Search for the cell housing the specified text and yield its (X, Y) center coordinate. 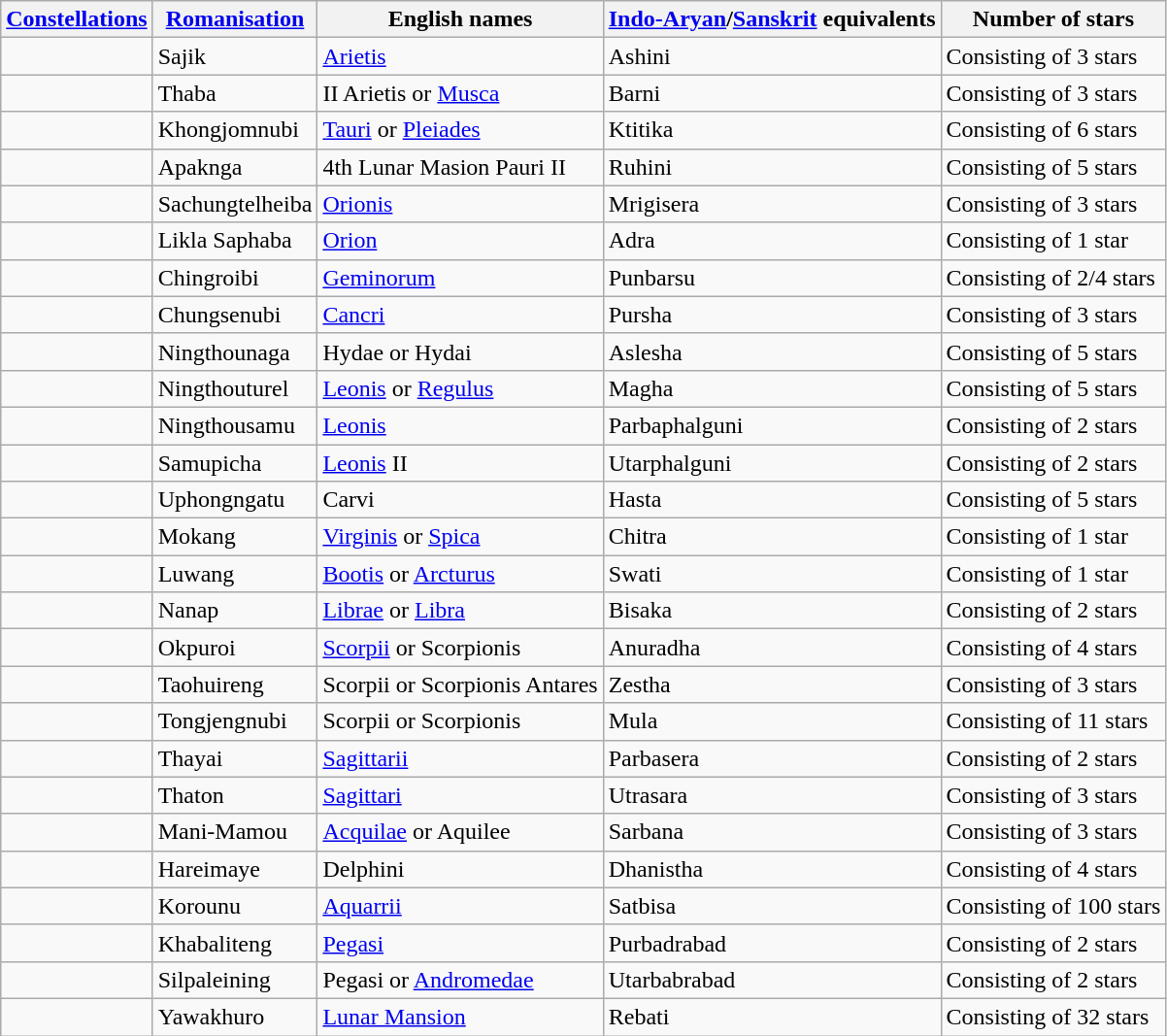
Consisting of 2/4 stars (1053, 278)
Satbisa (772, 906)
Leonis II (460, 463)
Librae or Libra (460, 611)
Utarbabrabad (772, 980)
Swati (772, 574)
Sachungtelheiba (235, 204)
Lunar Mansion (460, 1017)
Number of stars (1053, 19)
Uphongngatu (235, 500)
English names (460, 19)
Samupicha (235, 463)
Leonis or Regulus (460, 388)
Adra (772, 241)
Hasta (772, 500)
Sarbana (772, 832)
Mrigisera (772, 204)
Mokang (235, 537)
Sagittari (460, 795)
Ashini (772, 56)
Orion (460, 241)
Romanisation (235, 19)
Rebati (772, 1017)
Bisaka (772, 611)
Orionis (460, 204)
Tongjengnubi (235, 721)
Khongjomnubi (235, 130)
Consisting of 11 stars (1053, 721)
Aslesha (772, 351)
Utrasara (772, 795)
Delphini (460, 869)
Scorpii or Scorpionis Antares (460, 685)
Ktitika (772, 130)
Thayai (235, 758)
Punbarsu (772, 278)
Consisting of 32 stars (1053, 1017)
Luwang (235, 574)
Cancri (460, 315)
Consisting of 6 stars (1053, 130)
Parbaphalguni (772, 425)
Dhanistha (772, 869)
Sagittarii (460, 758)
Pursha (772, 315)
Thaton (235, 795)
Ningthounaga (235, 351)
Chitra (772, 537)
Tauri or Pleiades (460, 130)
Consisting of 100 stars (1053, 906)
Ningthousamu (235, 425)
Mula (772, 721)
Sajik (235, 56)
II Arietis or Musca (460, 93)
Silpaleining (235, 980)
Apaknga (235, 167)
Ningthouturel (235, 388)
Virginis or Spica (460, 537)
Okpuroi (235, 648)
Nanap (235, 611)
Taohuireng (235, 685)
Zestha (772, 685)
Purbadrabad (772, 943)
Utarphalguni (772, 463)
Pegasi or Andromedae (460, 980)
Hareimaye (235, 869)
Constellations (77, 19)
Leonis (460, 425)
Likla Saphaba (235, 241)
Khabaliteng (235, 943)
Hydae or Hydai (460, 351)
4th Lunar Masion Pauri II (460, 167)
Carvi (460, 500)
Parbasera (772, 758)
Korounu (235, 906)
Indo-Aryan/Sanskrit equivalents (772, 19)
Anuradha (772, 648)
Arietis (460, 56)
Chingroibi (235, 278)
Geminorum (460, 278)
Thaba (235, 93)
Chungsenubi (235, 315)
Barni (772, 93)
Magha (772, 388)
Aquarrii (460, 906)
Bootis or Arcturus (460, 574)
Yawakhuro (235, 1017)
Ruhini (772, 167)
Mani-Mamou (235, 832)
Pegasi (460, 943)
Acquilae or Aquilee (460, 832)
